Search for the cell housing the specified text and yield its (x, y) center coordinate. 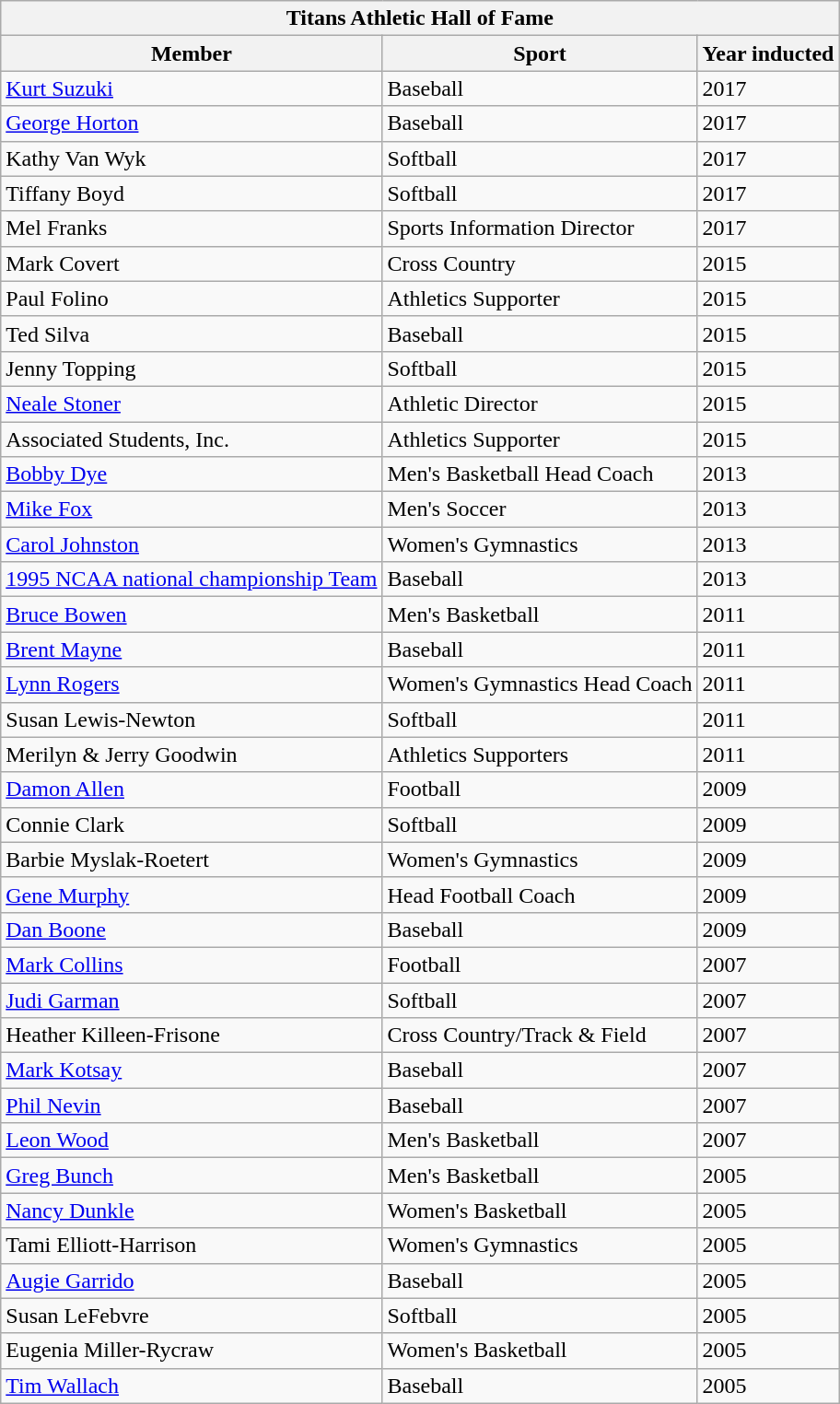
Heather Killeen-Frisone (192, 1035)
Neale Stoner (192, 404)
Titans Athletic Hall of Fame (420, 18)
Ted Silva (192, 333)
Tami Elliott-Harrison (192, 1246)
Nancy Dunkle (192, 1211)
Athletic Director (540, 404)
Mike Fox (192, 509)
Sports Information Director (540, 228)
Cross Country (540, 263)
Mark Covert (192, 263)
Bruce Bowen (192, 614)
Augie Garrido (192, 1281)
Mark Kotsay (192, 1071)
Dan Boone (192, 930)
Head Football Coach (540, 895)
Associated Students, Inc. (192, 439)
Women's Gymnastics Head Coach (540, 684)
1995 NCAA national championship Team (192, 579)
Tiffany Boyd (192, 193)
Barbie Myslak-Roetert (192, 860)
Phil Nevin (192, 1106)
Carol Johnston (192, 544)
Leon Wood (192, 1141)
Kurt Suzuki (192, 88)
Brent Mayne (192, 649)
Susan Lewis-Newton (192, 720)
Men's Soccer (540, 509)
Susan LeFebvre (192, 1316)
Jenny Topping (192, 369)
Kathy Van Wyk (192, 158)
Judi Garman (192, 1000)
Mel Franks (192, 228)
Eugenia Miller-Rycraw (192, 1351)
Gene Murphy (192, 895)
Bobby Dye (192, 474)
Member (192, 53)
Greg Bunch (192, 1176)
Sport (540, 53)
Merilyn & Jerry Goodwin (192, 755)
Mark Collins (192, 965)
Connie Clark (192, 825)
Damon Allen (192, 790)
Paul Folino (192, 298)
Athletics Supporters (540, 755)
Year inducted (768, 53)
Lynn Rogers (192, 684)
Tim Wallach (192, 1386)
Men's Basketball Head Coach (540, 474)
Cross Country/Track & Field (540, 1035)
George Horton (192, 123)
